From the cell containing the given text, extract its center point as (x, y) coordinate. 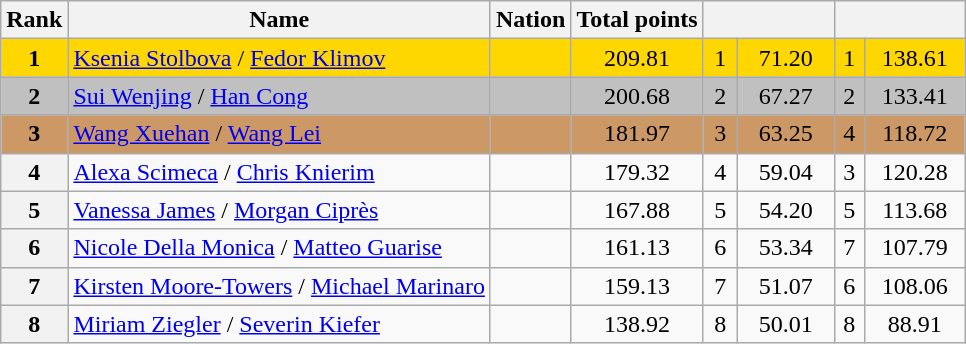
Total points (637, 20)
Name (280, 20)
107.79 (914, 248)
118.72 (914, 134)
71.20 (786, 58)
133.41 (914, 96)
159.13 (637, 286)
Alexa Scimeca / Chris Knierim (280, 172)
179.32 (637, 172)
Rank (34, 20)
167.88 (637, 210)
59.04 (786, 172)
67.27 (786, 96)
113.68 (914, 210)
138.61 (914, 58)
63.25 (786, 134)
50.01 (786, 324)
Wang Xuehan / Wang Lei (280, 134)
Miriam Ziegler / Severin Kiefer (280, 324)
Vanessa James / Morgan Ciprès (280, 210)
Sui Wenjing / Han Cong (280, 96)
181.97 (637, 134)
88.91 (914, 324)
53.34 (786, 248)
138.92 (637, 324)
161.13 (637, 248)
51.07 (786, 286)
Kirsten Moore-Towers / Michael Marinaro (280, 286)
54.20 (786, 210)
200.68 (637, 96)
Nation (530, 20)
108.06 (914, 286)
Ksenia Stolbova / Fedor Klimov (280, 58)
209.81 (637, 58)
Nicole Della Monica / Matteo Guarise (280, 248)
120.28 (914, 172)
